Return the (x, y) coordinate for the center point of the cell that contains the specified text.  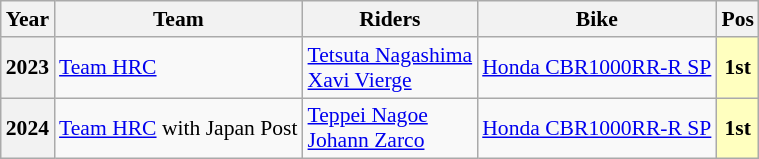
Year (28, 19)
Teppei Nagoe Johann Zarco (390, 128)
Pos (738, 19)
2023 (28, 68)
Riders (390, 19)
Team HRC with Japan Post (178, 128)
2024 (28, 128)
Team (178, 19)
Team HRC (178, 68)
Bike (596, 19)
Tetsuta Nagashima Xavi Vierge (390, 68)
